For the text-containing cell, return its midpoint in (x, y) coordinate format. 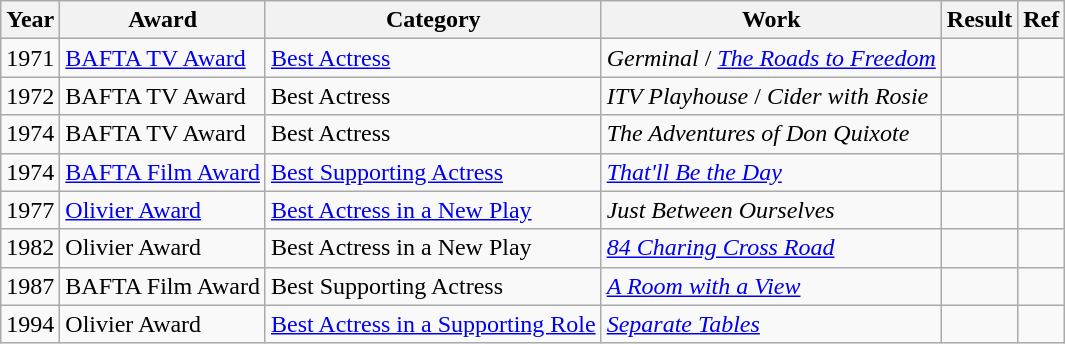
A Room with a View (771, 286)
1994 (30, 324)
Year (30, 20)
ITV Playhouse / Cider with Rosie (771, 96)
1977 (30, 210)
1972 (30, 96)
Result (979, 20)
The Adventures of Don Quixote (771, 134)
1987 (30, 286)
Best Actress in a Supporting Role (433, 324)
That'll Be the Day (771, 172)
1971 (30, 58)
Ref (1042, 20)
Category (433, 20)
1982 (30, 248)
Just Between Ourselves (771, 210)
Work (771, 20)
Separate Tables (771, 324)
84 Charing Cross Road (771, 248)
Germinal / The Roads to Freedom (771, 58)
Award (163, 20)
